Output the (x, y) coordinate of the center of the cell containing the given text.  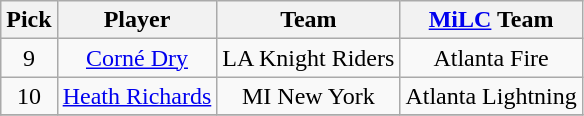
Player (137, 20)
10 (29, 96)
Atlanta Fire (491, 58)
9 (29, 58)
LA Knight Riders (308, 58)
Pick (29, 20)
Corné Dry (137, 58)
Heath Richards (137, 96)
Atlanta Lightning (491, 96)
Team (308, 20)
MiLC Team (491, 20)
MI New York (308, 96)
